Output the (X, Y) coordinate of the center of the cell containing the given text.  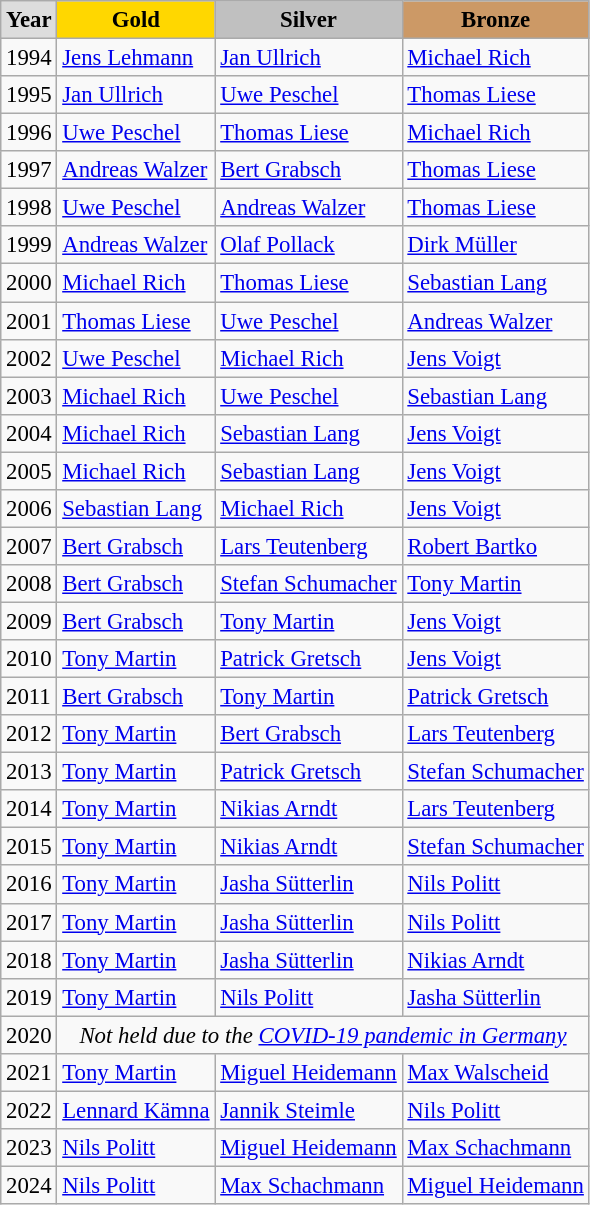
Bronze (496, 20)
2021 (29, 1073)
2008 (29, 584)
2023 (29, 1148)
1996 (29, 133)
2002 (29, 358)
2017 (29, 922)
2012 (29, 734)
Gold (136, 20)
2019 (29, 997)
1999 (29, 245)
Jannik Steimle (308, 1110)
Not held due to the COVID-19 pandemic in Germany (323, 1035)
2003 (29, 396)
2005 (29, 471)
1995 (29, 95)
2007 (29, 546)
2000 (29, 283)
2004 (29, 433)
Dirk Müller (496, 245)
1997 (29, 170)
2024 (29, 1185)
2016 (29, 885)
2014 (29, 809)
2001 (29, 321)
Max Walscheid (496, 1073)
Lennard Kämna (136, 1110)
1998 (29, 208)
Year (29, 20)
2013 (29, 772)
2018 (29, 960)
2015 (29, 847)
Robert Bartko (496, 546)
Silver (308, 20)
2009 (29, 621)
Jens Lehmann (136, 58)
2011 (29, 697)
2020 (29, 1035)
2010 (29, 659)
Olaf Pollack (308, 245)
2022 (29, 1110)
2006 (29, 509)
1994 (29, 58)
